Detect which cell encompasses the target text, then output its [X, Y] center coordinate. 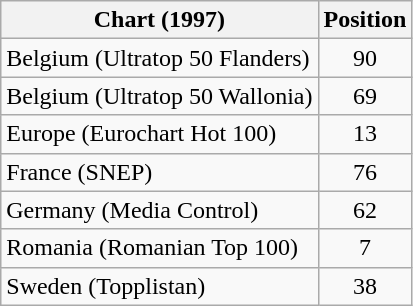
Belgium (Ultratop 50 Wallonia) [160, 96]
Sweden (Topplistan) [160, 286]
Germany (Media Control) [160, 210]
Chart (1997) [160, 20]
Position [365, 20]
38 [365, 286]
France (SNEP) [160, 172]
Romania (Romanian Top 100) [160, 248]
Belgium (Ultratop 50 Flanders) [160, 58]
13 [365, 134]
76 [365, 172]
Europe (Eurochart Hot 100) [160, 134]
62 [365, 210]
7 [365, 248]
69 [365, 96]
90 [365, 58]
